Return the (X, Y) coordinate for the center point of the cell that contains the specified text.  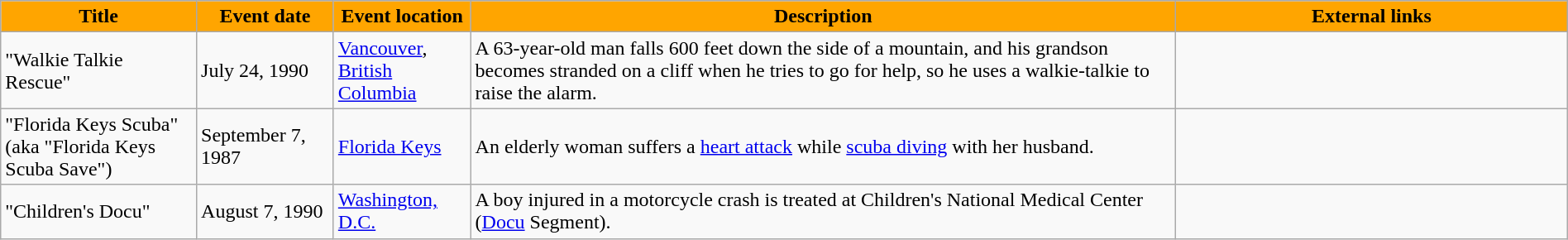
An elderly woman suffers a heart attack while scuba diving with her husband. (824, 146)
September 7, 1987 (265, 146)
A boy injured in a motorcycle crash is treated at Children's National Medical Center (Docu Segment). (824, 212)
Title (99, 17)
Vancouver, British Columbia (402, 70)
"Florida Keys Scuba" (aka "Florida Keys Scuba Save") (99, 146)
External links (1372, 17)
Event location (402, 17)
August 7, 1990 (265, 212)
Event date (265, 17)
July 24, 1990 (265, 70)
"Children's Docu" (99, 212)
"Walkie Talkie Rescue" (99, 70)
Washington, D.C. (402, 212)
Florida Keys (402, 146)
Description (824, 17)
